Capture the cell that displays the provided text and extract its [x, y] central coordinate. 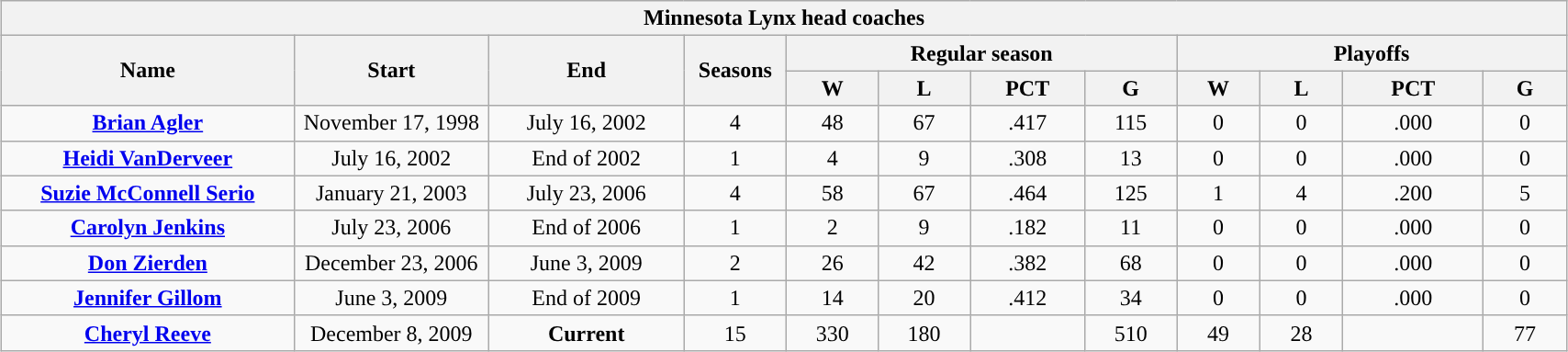
Carolyn Jenkins [149, 228]
Regular season [982, 53]
125 [1131, 193]
Brian Agler [149, 123]
68 [1131, 263]
.200 [1414, 193]
5 [1526, 193]
20 [924, 298]
.412 [1028, 298]
January 21, 2003 [391, 193]
.382 [1028, 263]
11 [1131, 228]
.308 [1028, 158]
December 8, 2009 [391, 333]
Heidi VanDerveer [149, 158]
13 [1131, 158]
Current [586, 333]
December 23, 2006 [391, 263]
180 [924, 333]
End of 2009 [586, 298]
Suzie McConnell Serio [149, 193]
48 [833, 123]
November 17, 1998 [391, 123]
14 [833, 298]
Jennifer Gillom [149, 298]
510 [1131, 333]
15 [735, 333]
Name [149, 71]
Don Zierden [149, 263]
End [586, 71]
End of 2002 [586, 158]
115 [1131, 123]
Seasons [735, 71]
Start [391, 71]
49 [1219, 333]
Playoffs [1372, 53]
330 [833, 333]
.417 [1028, 123]
28 [1302, 333]
.464 [1028, 193]
End of 2006 [586, 228]
34 [1131, 298]
42 [924, 263]
Cheryl Reeve [149, 333]
58 [833, 193]
26 [833, 263]
Minnesota Lynx head coaches [784, 18]
.182 [1028, 228]
77 [1526, 333]
